For the text-containing cell, return its midpoint in (x, y) coordinate format. 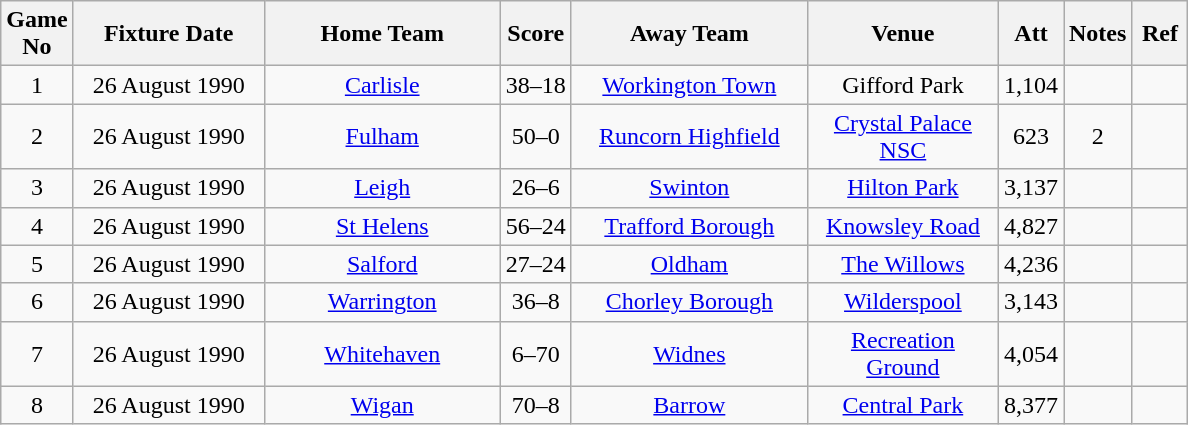
Central Park (902, 405)
Runcorn Highfield (689, 136)
7 (37, 354)
Fulham (382, 136)
Game No (37, 34)
Barrow (689, 405)
36–8 (536, 302)
Crystal Palace NSC (902, 136)
38–18 (536, 85)
56–24 (536, 226)
3,137 (1030, 188)
5 (37, 264)
4,054 (1030, 354)
Workington Town (689, 85)
70–8 (536, 405)
Notes (1098, 34)
Salford (382, 264)
Gifford Park (902, 85)
Widnes (689, 354)
Chorley Borough (689, 302)
4 (37, 226)
50–0 (536, 136)
Wilderspool (902, 302)
26–6 (536, 188)
8,377 (1030, 405)
Whitehaven (382, 354)
Hilton Park (902, 188)
Away Team (689, 34)
Knowsley Road (902, 226)
1 (37, 85)
Home Team (382, 34)
Att (1030, 34)
27–24 (536, 264)
6 (37, 302)
The Willows (902, 264)
Venue (902, 34)
Oldham (689, 264)
Recreation Ground (902, 354)
Swinton (689, 188)
4,236 (1030, 264)
1,104 (1030, 85)
Warrington (382, 302)
Score (536, 34)
3,143 (1030, 302)
Ref (1160, 34)
Wigan (382, 405)
4,827 (1030, 226)
6–70 (536, 354)
3 (37, 188)
St Helens (382, 226)
Leigh (382, 188)
Trafford Borough (689, 226)
623 (1030, 136)
8 (37, 405)
Fixture Date (168, 34)
Carlisle (382, 85)
